Output the (X, Y) coordinate of the center of the cell containing the given text.  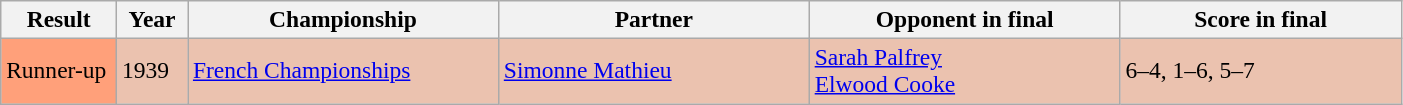
1939 (152, 70)
Partner (654, 19)
French Championships (344, 70)
Result (59, 19)
Runner-up (59, 70)
Sarah Palfrey Elwood Cooke (964, 70)
Opponent in final (964, 19)
Score in final (1260, 19)
Championship (344, 19)
Year (152, 19)
6–4, 1–6, 5–7 (1260, 70)
Simonne Mathieu (654, 70)
